Locate the cell with the specified text and output its (x, y) center coordinate. 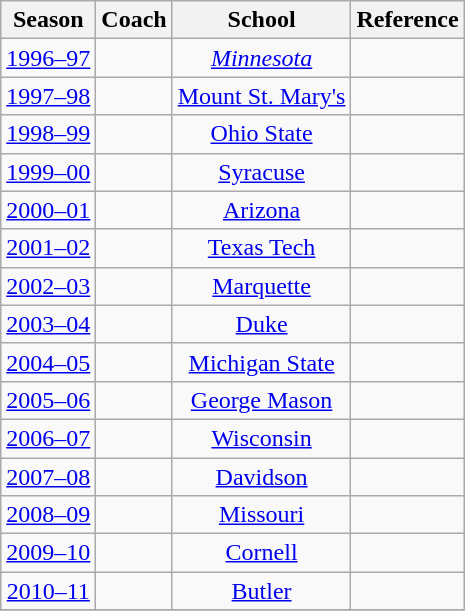
2009–10 (48, 553)
Texas Tech (262, 248)
2007–08 (48, 477)
Arizona (262, 210)
2003–04 (48, 324)
Marquette (262, 286)
Davidson (262, 477)
Mount St. Mary's (262, 96)
Duke (262, 324)
George Mason (262, 400)
Reference (408, 20)
2010–11 (48, 591)
Cornell (262, 553)
2002–03 (48, 286)
1996–97 (48, 58)
Season (48, 20)
Butler (262, 591)
2004–05 (48, 362)
2000–01 (48, 210)
Minnesota (262, 58)
Coach (134, 20)
Syracuse (262, 172)
School (262, 20)
2008–09 (48, 515)
2001–02 (48, 248)
Missouri (262, 515)
2005–06 (48, 400)
Michigan State (262, 362)
1999–00 (48, 172)
2006–07 (48, 438)
Ohio State (262, 134)
1997–98 (48, 96)
Wisconsin (262, 438)
1998–99 (48, 134)
